Pinpoint the cell where the given text exists, returning its [x, y] midpoint coordinate. 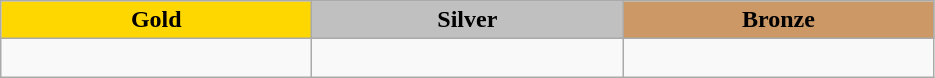
Silver [468, 20]
Gold [156, 20]
Bronze [778, 20]
